Detect which cell encompasses the target text, then output its [X, Y] center coordinate. 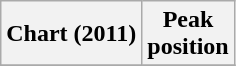
Peakposition [188, 34]
Chart (2011) [72, 34]
